Scan for the cell matching the given text and deliver its (x, y) coordinate at center. 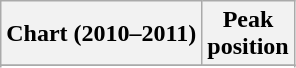
Peakposition (248, 34)
Chart (2010–2011) (102, 34)
